Pinpoint the cell where the given text exists, returning its [x, y] midpoint coordinate. 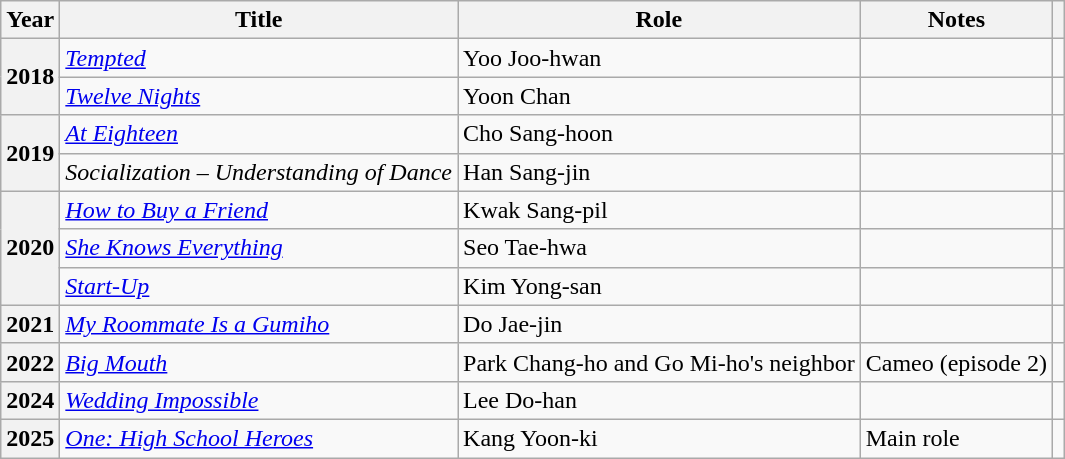
2019 [30, 153]
Seo Tae-hwa [660, 248]
2020 [30, 248]
Big Mouth [259, 362]
She Knows Everything [259, 248]
Lee Do-han [660, 400]
Notes [956, 20]
Kim Yong-san [660, 286]
2024 [30, 400]
Park Chang-ho and Go Mi-ho's neighbor [660, 362]
2025 [30, 438]
2018 [30, 77]
Kang Yoon-ki [660, 438]
Cho Sang-hoon [660, 134]
Role [660, 20]
One: High School Heroes [259, 438]
Year [30, 20]
Kwak Sang-pil [660, 210]
Start-Up [259, 286]
Wedding Impossible [259, 400]
My Roommate Is a Gumiho [259, 324]
At Eighteen [259, 134]
2022 [30, 362]
2021 [30, 324]
Yoon Chan [660, 96]
Do Jae-jin [660, 324]
Socialization – Understanding of Dance [259, 172]
Twelve Nights [259, 96]
Cameo (episode 2) [956, 362]
Title [259, 20]
How to Buy a Friend [259, 210]
Main role [956, 438]
Tempted [259, 58]
Yoo Joo-hwan [660, 58]
Han Sang-jin [660, 172]
